Detect which cell encompasses the target text, then output its [X, Y] center coordinate. 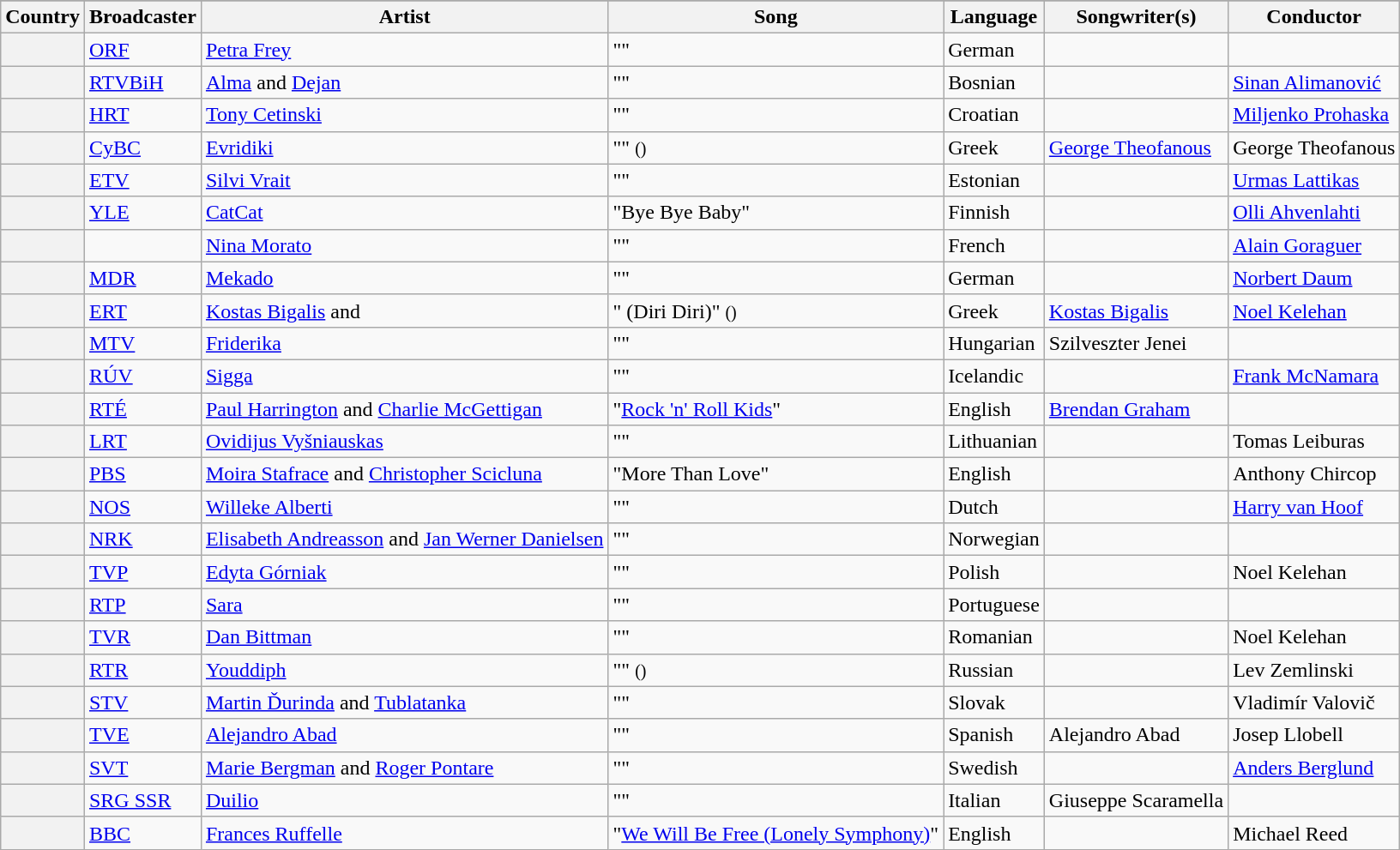
STV [142, 702]
Ovidijus Vyšniauskas [405, 442]
Language [994, 17]
RÚV [142, 376]
MDR [142, 278]
Italian [994, 800]
Song [775, 17]
Vladimír Valovič [1314, 702]
Urmas Lattikas [1314, 180]
Youddiph [405, 670]
Dutch [994, 507]
Duilio [405, 800]
Mekado [405, 278]
CatCat [405, 213]
Marie Bergman and Roger Pontare [405, 768]
"Rock 'n' Roll Kids" [775, 409]
Songwriter(s) [1136, 17]
Harry van Hoof [1314, 507]
Szilveszter Jenei [1136, 343]
TVP [142, 572]
Sigga [405, 376]
Edyta Górniak [405, 572]
Tomas Leiburas [1314, 442]
SRG SSR [142, 800]
Michael Reed [1314, 833]
Artist [405, 17]
LRT [142, 442]
Russian [994, 670]
Silvi Vrait [405, 180]
Brendan Graham [1136, 409]
SVT [142, 768]
Kostas Bigalis [1136, 310]
Josep Llobell [1314, 735]
Evridiki [405, 148]
Romanian [994, 637]
Swedish [994, 768]
Bosnian [994, 82]
Polish [994, 572]
Giuseppe Scaramella [1136, 800]
ETV [142, 180]
French [994, 245]
NOS [142, 507]
PBS [142, 474]
TVE [142, 735]
Miljenko Prohaska [1314, 115]
Sinan Alimanović [1314, 82]
NRK [142, 540]
Croatian [994, 115]
Spanish [994, 735]
Portuguese [994, 605]
"Bye Bye Baby" [775, 213]
HRT [142, 115]
Dan Bittman [405, 637]
Willeke Alberti [405, 507]
Estonian [994, 180]
Elisabeth Andreasson and Jan Werner Danielsen [405, 540]
Icelandic [994, 376]
MTV [142, 343]
Lev Zemlinski [1314, 670]
Moira Stafrace and Christopher Scicluna [405, 474]
TVR [142, 637]
Martin Ďurinda and Tublatanka [405, 702]
Hungarian [994, 343]
Sara [405, 605]
RTP [142, 605]
YLE [142, 213]
Slovak [994, 702]
ERT [142, 310]
"More Than Love" [775, 474]
ORF [142, 50]
RTR [142, 670]
Lithuanian [994, 442]
Frank McNamara [1314, 376]
Paul Harrington and Charlie McGettigan [405, 409]
RTÉ [142, 409]
RTVBiH [142, 82]
Finnish [994, 213]
Olli Ahvenlahti [1314, 213]
Tony Cetinski [405, 115]
Norwegian [994, 540]
Anders Berglund [1314, 768]
Friderika [405, 343]
" (Diri Diri)" () [775, 310]
Anthony Chircop [1314, 474]
Norbert Daum [1314, 278]
Kostas Bigalis and [405, 310]
Petra Frey [405, 50]
BBC [142, 833]
Conductor [1314, 17]
Nina Morato [405, 245]
Country [43, 17]
Alma and Dejan [405, 82]
"We Will Be Free (Lonely Symphony)" [775, 833]
CyBC [142, 148]
Alain Goraguer [1314, 245]
Frances Ruffelle [405, 833]
Broadcaster [142, 17]
